Determine the (x, y) coordinate at the center of the cell enclosing the given text.  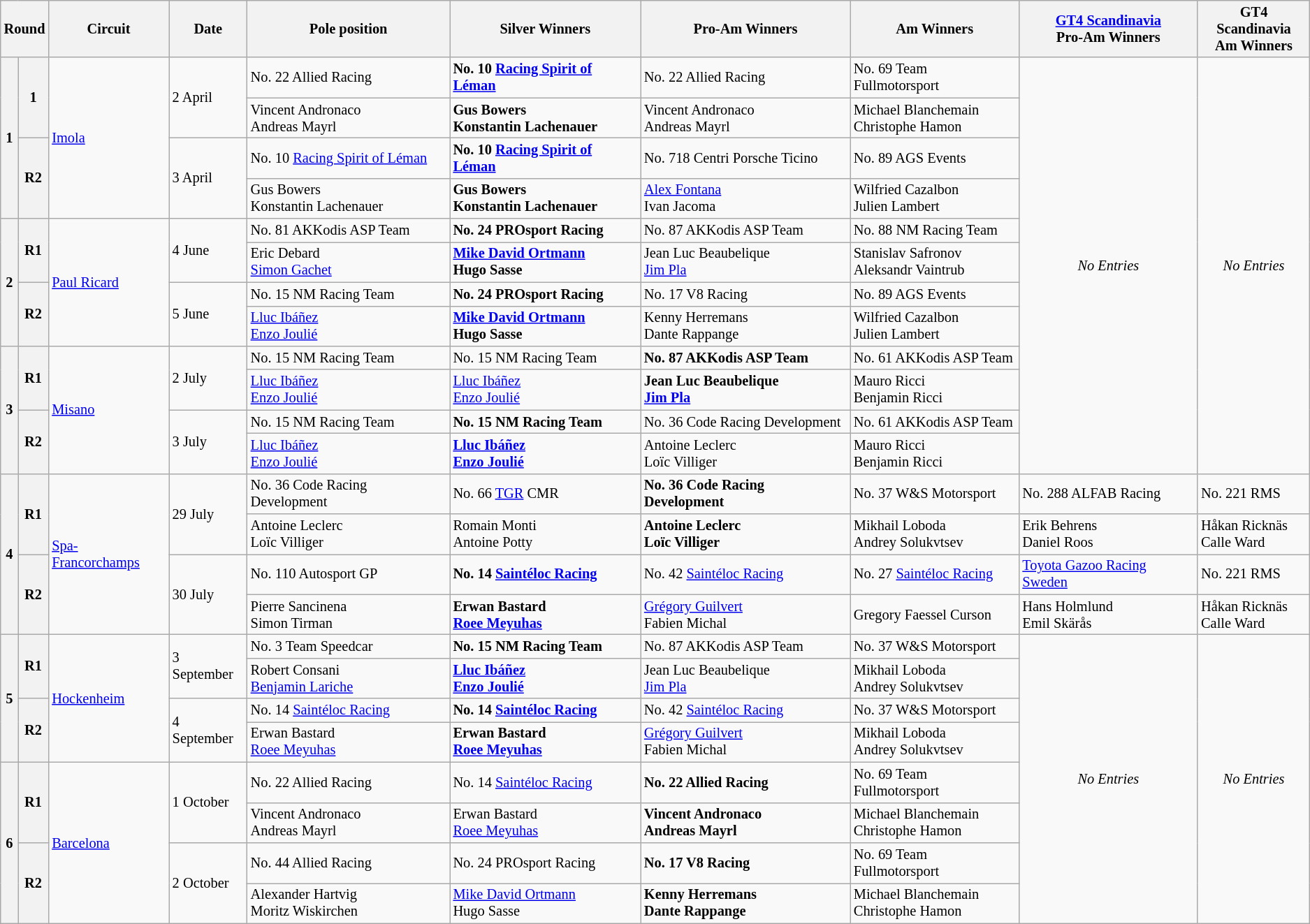
Circuit (108, 29)
Misano (108, 409)
Romain Monti Antoine Potty (545, 534)
GT4 Scandinavia Am Winners (1253, 29)
No. 66 TGR CMR (545, 494)
30 July (208, 594)
Toyota Gazoo Racing Sweden (1108, 574)
Pole position (349, 29)
3 July (208, 441)
Barcelona (108, 842)
Date (208, 29)
Hans Holmlund Emil Skärås (1108, 615)
No. 718 Centri Porsche Ticino (745, 158)
No. 110 Autosport GP (349, 574)
Round (25, 29)
2 April (208, 98)
Gregory Faessel Curson (935, 615)
Alex Fontana Ivan Jacoma (745, 198)
3 September (208, 666)
Silver Winners (545, 29)
Hockenheim (108, 698)
Imola (108, 138)
Erik Behrens Daniel Roos (1108, 534)
5 (10, 698)
Pro-Am Winners (745, 29)
3 (10, 409)
Am Winners (935, 29)
2 October (208, 883)
29 July (208, 514)
No. 27 Saintéloc Racing (935, 574)
Spa-Francorchamps (108, 555)
6 (10, 842)
4 September (208, 731)
No. 288 ALFAB Racing (1108, 494)
Stanislav SafronovAleksandr Vaintrub (935, 262)
Eric Debard Simon Gachet (349, 262)
Robert Consani Benjamin Lariche (349, 678)
4 June (208, 250)
Alexander Hartvig Moritz Wiskirchen (349, 903)
2 July (208, 377)
2 (10, 282)
No. 3 Team Speedcar (349, 646)
No. 44 Allied Racing (349, 863)
GT4 Scandinavia Pro-Am Winners (1108, 29)
4 (10, 555)
3 April (208, 177)
No. 88 NM Racing Team (935, 230)
Pierre Sancinena Simon Tirman (349, 615)
5 June (208, 314)
No. 81 AKKodis ASP Team (349, 230)
1 October (208, 802)
Paul Ricard (108, 282)
